Provide the (x, y) coordinate of the cell's center where the given text is located.  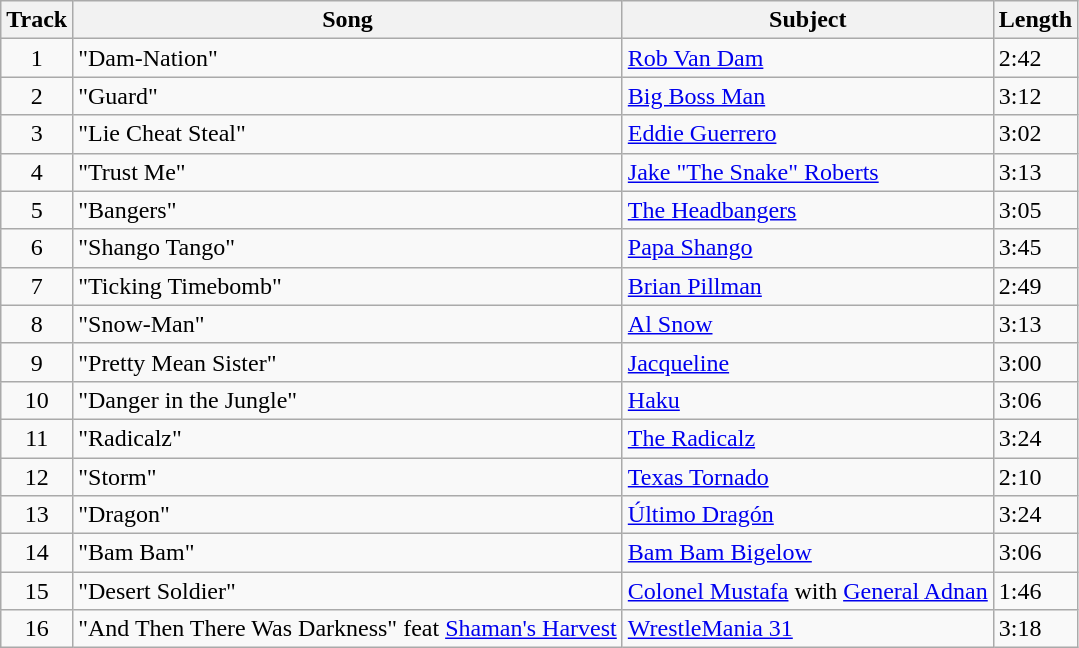
3 (37, 134)
"Dragon" (348, 515)
Song (348, 20)
10 (37, 400)
13 (37, 515)
"Guard" (348, 96)
7 (37, 286)
WrestleMania 31 (808, 629)
5 (37, 210)
2:10 (1035, 477)
3:12 (1035, 96)
Jacqueline (808, 362)
Papa Shango (808, 248)
16 (37, 629)
Subject (808, 20)
"Dam-Nation" (348, 58)
"Bam Bam" (348, 553)
"Desert Soldier" (348, 591)
15 (37, 591)
"Snow-Man" (348, 324)
"Shango Tango" (348, 248)
Rob Van Dam (808, 58)
"Storm" (348, 477)
"Danger in the Jungle" (348, 400)
4 (37, 172)
The Headbangers (808, 210)
Track (37, 20)
8 (37, 324)
Big Boss Man (808, 96)
"And Then There Was Darkness" feat Shaman's Harvest (348, 629)
1 (37, 58)
6 (37, 248)
3:02 (1035, 134)
9 (37, 362)
3:05 (1035, 210)
3:45 (1035, 248)
2:49 (1035, 286)
Jake "The Snake" Roberts (808, 172)
The Radicalz (808, 438)
11 (37, 438)
Eddie Guerrero (808, 134)
14 (37, 553)
"Radicalz" (348, 438)
"Bangers" (348, 210)
2 (37, 96)
Al Snow (808, 324)
1:46 (1035, 591)
"Lie Cheat Steal" (348, 134)
3:00 (1035, 362)
Brian Pillman (808, 286)
"Ticking Timebomb" (348, 286)
Texas Tornado (808, 477)
"Pretty Mean Sister" (348, 362)
Haku (808, 400)
Colonel Mustafa with General Adnan (808, 591)
Length (1035, 20)
Bam Bam Bigelow (808, 553)
Último Dragón (808, 515)
2:42 (1035, 58)
12 (37, 477)
"Trust Me" (348, 172)
3:18 (1035, 629)
